For the text-containing cell, return its midpoint in (x, y) coordinate format. 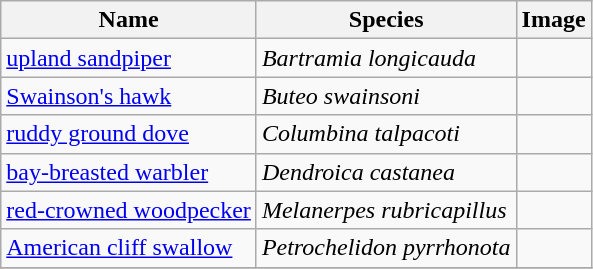
ruddy ground dove (129, 134)
Image (554, 20)
upland sandpiper (129, 58)
Bartramia longicauda (386, 58)
American cliff swallow (129, 248)
Swainson's hawk (129, 96)
red-crowned woodpecker (129, 210)
Name (129, 20)
Petrochelidon pyrrhonota (386, 248)
bay-breasted warbler (129, 172)
Melanerpes rubricapillus (386, 210)
Buteo swainsoni (386, 96)
Dendroica castanea (386, 172)
Columbina talpacoti (386, 134)
Species (386, 20)
